Detect which cell encompasses the target text, then output its [x, y] center coordinate. 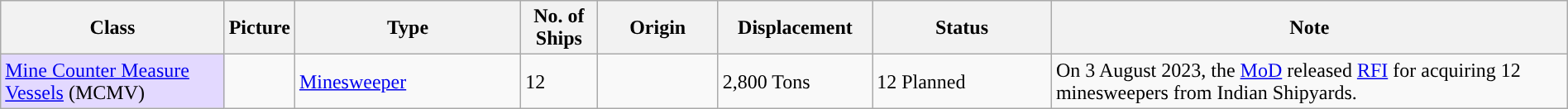
Status [963, 28]
Note [1309, 28]
12 [559, 81]
Origin [657, 28]
Mine Counter Measure Vessels (MCMV) [112, 81]
2,800 Tons [795, 81]
On 3 August 2023, the MoD released RFI for acquiring 12 minesweepers from Indian Shipyards. [1309, 81]
Minesweeper [407, 81]
Picture [260, 28]
Displacement [795, 28]
Type [407, 28]
Class [112, 28]
No. of Ships [559, 28]
12 Planned [963, 81]
